Search for the cell housing the specified text and yield its (X, Y) center coordinate. 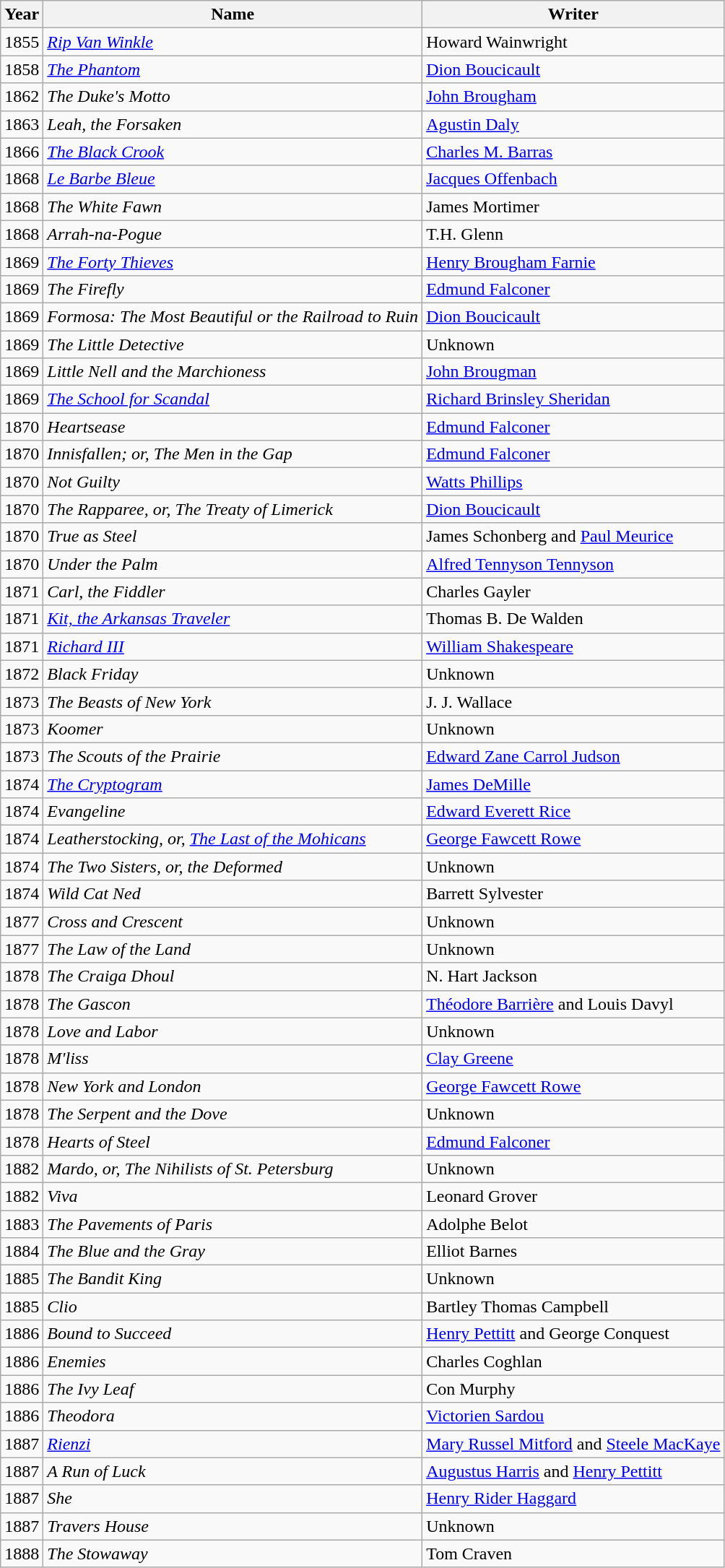
Travers House (233, 1526)
Elliot Barnes (573, 1252)
The Two Sisters, or, the Deformed (233, 867)
Charles Gayler (573, 592)
The Phantom (233, 69)
Henry Rider Haggard (573, 1499)
Little Nell and the Marchioness (233, 372)
Innisfallen; or, The Men in the Gap (233, 454)
John Brougman (573, 372)
Leah, the Forsaken (233, 124)
Leatherstocking, or, The Last of the Mohicans (233, 839)
Hearts of Steel (233, 1141)
Black Friday (233, 674)
Richard III (233, 646)
A Run of Luck (233, 1471)
The Black Crook (233, 152)
Year (22, 14)
Alfred Tennyson Tennyson (573, 564)
Tom Craven (573, 1554)
James DeMille (573, 784)
The School for Scandal (233, 399)
Thomas B. De Walden (573, 619)
Kit, the Arkansas Traveler (233, 619)
The Scouts of the Prairie (233, 756)
Théodore Barrière and Louis Davyl (573, 1004)
The Forty Thieves (233, 261)
Victorien Sardou (573, 1416)
1863 (22, 124)
The Stowaway (233, 1554)
Heartsease (233, 427)
Formosa: The Most Beautiful or the Railroad to Ruin (233, 316)
The Rapparee, or, The Treaty of Limerick (233, 509)
Barrett Sylvester (573, 894)
The Little Detective (233, 345)
Henry Brougham Farnie (573, 261)
The Ivy Leaf (233, 1389)
Writer (573, 14)
Koomer (233, 729)
Clay Greene (573, 1059)
Mary Russel Mitford and Steele MacKaye (573, 1444)
1862 (22, 97)
Edward Everett Rice (573, 812)
True as Steel (233, 537)
Leonard Grover (573, 1196)
1883 (22, 1224)
The Blue and the Gray (233, 1252)
Bartley Thomas Campbell (573, 1307)
Clio (233, 1307)
Henry Pettitt and George Conquest (573, 1334)
Watts Phillips (573, 482)
William Shakespeare (573, 646)
James Mortimer (573, 207)
Richard Brinsley Sheridan (573, 399)
Love and Labor (233, 1031)
1888 (22, 1554)
1872 (22, 674)
1866 (22, 152)
Edward Zane Carrol Judson (573, 756)
J. J. Wallace (573, 701)
The Duke's Motto (233, 97)
Wild Cat Ned (233, 894)
N. Hart Jackson (573, 976)
Howard Wainwright (573, 42)
Cross and Crescent (233, 922)
Theodora (233, 1416)
New York and London (233, 1086)
The Pavements of Paris (233, 1224)
The Craiga Dhoul (233, 976)
Under the Palm (233, 564)
Enemies (233, 1361)
She (233, 1499)
Mardo, or, The Nihilists of St. Petersburg (233, 1169)
Not Guilty (233, 482)
The Cryptogram (233, 784)
John Brougham (573, 97)
The Serpent and the Dove (233, 1114)
Charles M. Barras (573, 152)
Rienzi (233, 1444)
Name (233, 14)
The Bandit King (233, 1279)
Arrah-na-Pogue (233, 234)
1858 (22, 69)
Bound to Succeed (233, 1334)
Jacques Offenbach (573, 179)
Viva (233, 1196)
Charles Coghlan (573, 1361)
The Gascon (233, 1004)
Le Barbe Bleue (233, 179)
The Law of the Land (233, 949)
Agustin Daly (573, 124)
Augustus Harris and Henry Pettitt (573, 1471)
Evangeline (233, 812)
The Beasts of New York (233, 701)
1855 (22, 42)
Carl, the Fiddler (233, 592)
Con Murphy (573, 1389)
The Firefly (233, 289)
The White Fawn (233, 207)
M'liss (233, 1059)
1884 (22, 1252)
T.H. Glenn (573, 234)
James Schonberg and Paul Meurice (573, 537)
Adolphe Belot (573, 1224)
Rip Van Winkle (233, 42)
